Locate the cell with the specified text and output its [X, Y] center coordinate. 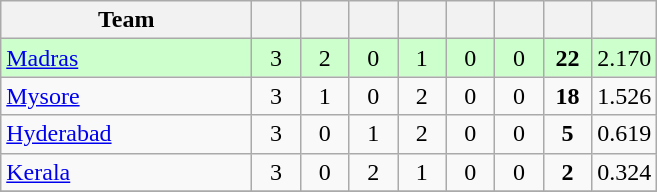
22 [568, 58]
Team [126, 20]
0.619 [624, 134]
18 [568, 96]
2.170 [624, 58]
0.324 [624, 172]
Mysore [126, 96]
1.526 [624, 96]
Hyderabad [126, 134]
5 [568, 134]
Madras [126, 58]
Kerala [126, 172]
